Determine the (X, Y) coordinate at the center of the cell enclosing the given text.  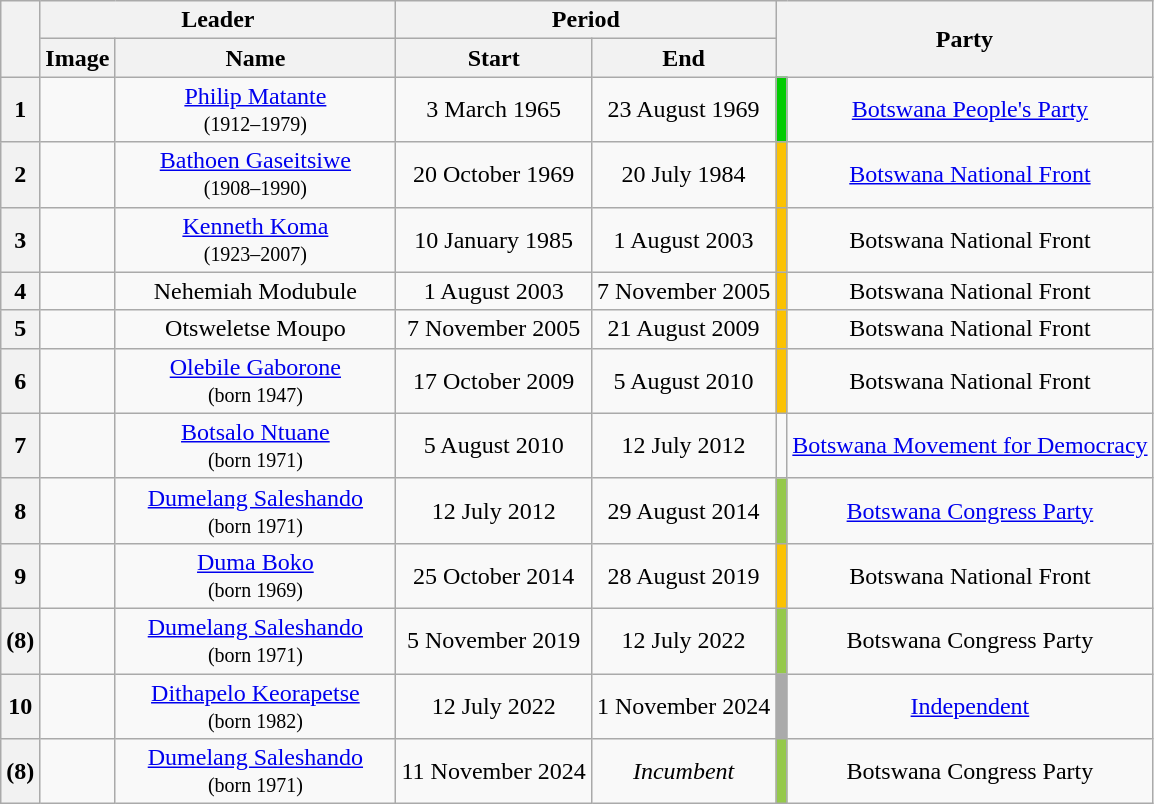
23 August 1969 (683, 110)
10 January 1985 (494, 240)
Name (256, 58)
Image (78, 58)
6 (20, 380)
3 (20, 240)
Otsweletse Moupo (256, 329)
17 October 2009 (494, 380)
25 October 2014 (494, 576)
End (683, 58)
20 October 1969 (494, 174)
Independent (970, 706)
5 (20, 329)
1 (20, 110)
3 March 1965 (494, 110)
Botswana People's Party (970, 110)
5 November 2019 (494, 640)
4 (20, 291)
Nehemiah Modubule (256, 291)
10 (20, 706)
Incumbent (683, 772)
Bathoen Gaseitsiwe(1908–1990) (256, 174)
1 November 2024 (683, 706)
Botsalo Ntuane(born 1971) (256, 446)
Party (964, 39)
Leader (218, 20)
2 (20, 174)
29 August 2014 (683, 510)
21 August 2009 (683, 329)
20 July 1984 (683, 174)
Botswana Movement for Democracy (970, 446)
Period (586, 20)
Philip Matante(1912–1979) (256, 110)
8 (20, 510)
Kenneth Koma(1923–2007) (256, 240)
Duma Boko(born 1969) (256, 576)
Dithapelo Keorapetse(born 1982) (256, 706)
11 November 2024 (494, 772)
Olebile Gaborone(born 1947) (256, 380)
7 (20, 446)
Start (494, 58)
9 (20, 576)
28 August 2019 (683, 576)
